Determine the [X, Y] coordinate at the center of the cell enclosing the given text.  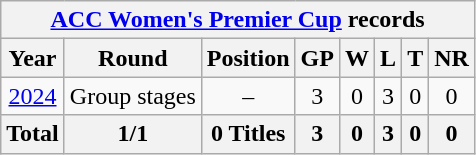
L [388, 58]
Total [33, 134]
– [248, 96]
GP [317, 58]
Year [33, 58]
T [416, 58]
0 Titles [248, 134]
2024 [33, 96]
1/1 [132, 134]
Round [132, 58]
NR [452, 58]
ACC Women's Premier Cup records [238, 20]
Position [248, 58]
W [356, 58]
Group stages [132, 96]
